Capture the cell that displays the provided text and extract its (X, Y) central coordinate. 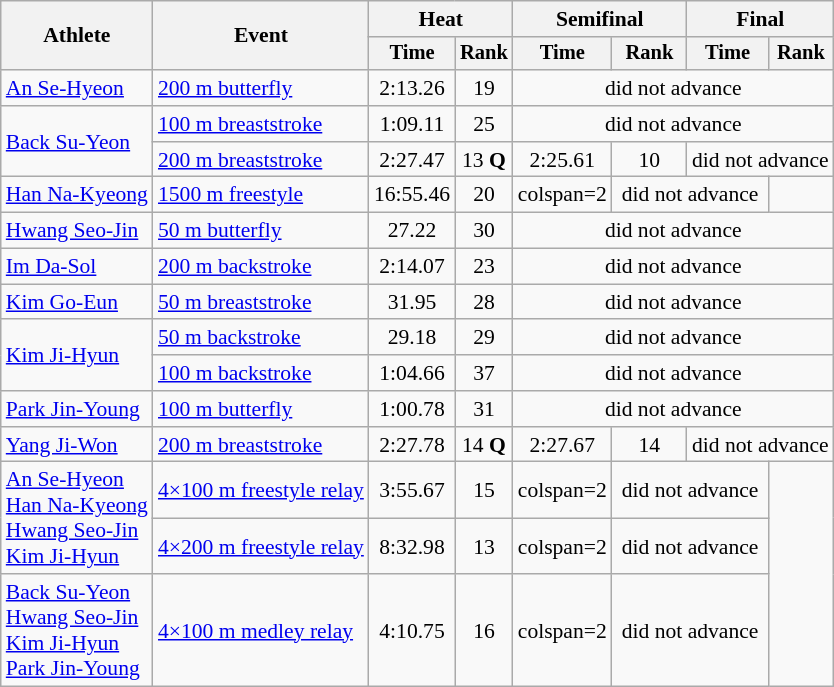
Back Su-YeonHwang Seo-JinKim Ji-HyunPark Jin-Young (77, 630)
2:14.07 (412, 267)
2:27.78 (412, 445)
25 (484, 124)
Heat (441, 19)
200 m backstroke (261, 267)
23 (484, 267)
1:00.78 (412, 409)
15 (484, 490)
31.95 (412, 302)
29.18 (412, 338)
4:10.75 (412, 630)
2:13.26 (412, 88)
8:32.98 (412, 546)
50 m butterfly (261, 231)
4×100 m freestyle relay (261, 490)
19 (484, 88)
100 m backstroke (261, 373)
4×200 m freestyle relay (261, 546)
100 m butterfly (261, 409)
4×100 m medley relay (261, 630)
Event (261, 36)
Yang Ji-Won (77, 445)
13 Q (484, 160)
10 (650, 160)
27.22 (412, 231)
13 (484, 546)
50 m backstroke (261, 338)
Kim Ji-Hyun (77, 356)
1:09.11 (412, 124)
Athlete (77, 36)
50 m breaststroke (261, 302)
Final (760, 19)
100 m breaststroke (261, 124)
16 (484, 630)
14 Q (484, 445)
30 (484, 231)
14 (650, 445)
2:27.67 (562, 445)
Back Su-Yeon (77, 142)
Im Da-Sol (77, 267)
28 (484, 302)
An Se-Hyeon (77, 88)
29 (484, 338)
2:27.47 (412, 160)
Kim Go-Eun (77, 302)
31 (484, 409)
An Se-HyeonHan Na-KyeongHwang Seo-JinKim Ji-Hyun (77, 518)
1500 m freestyle (261, 195)
16:55.46 (412, 195)
Park Jin-Young (77, 409)
Semifinal (600, 19)
1:04.66 (412, 373)
3:55.67 (412, 490)
Han Na-Kyeong (77, 195)
2:25.61 (562, 160)
20 (484, 195)
200 m butterfly (261, 88)
37 (484, 373)
Hwang Seo-Jin (77, 231)
